Detect which cell encompasses the target text, then output its (x, y) center coordinate. 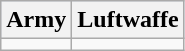
Army (36, 20)
Luftwaffe (128, 20)
